Detect which cell encompasses the target text, then output its [x, y] center coordinate. 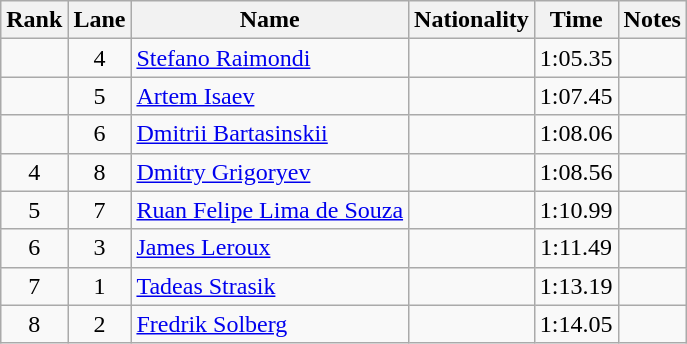
1:07.45 [576, 96]
Lane [100, 20]
Rank [34, 20]
2 [100, 324]
Nationality [472, 20]
1:10.99 [576, 210]
Name [270, 20]
1:05.35 [576, 58]
Tadeas Strasik [270, 286]
1:13.19 [576, 286]
1:14.05 [576, 324]
James Leroux [270, 248]
1 [100, 286]
Stefano Raimondi [270, 58]
3 [100, 248]
1:08.06 [576, 134]
Time [576, 20]
1:11.49 [576, 248]
Dmitrii Bartasinskii [270, 134]
1:08.56 [576, 172]
Artem Isaev [270, 96]
Notes [652, 20]
Fredrik Solberg [270, 324]
Dmitry Grigoryev [270, 172]
Ruan Felipe Lima de Souza [270, 210]
